Return the [x, y] coordinate for the center point of the cell that contains the specified text.  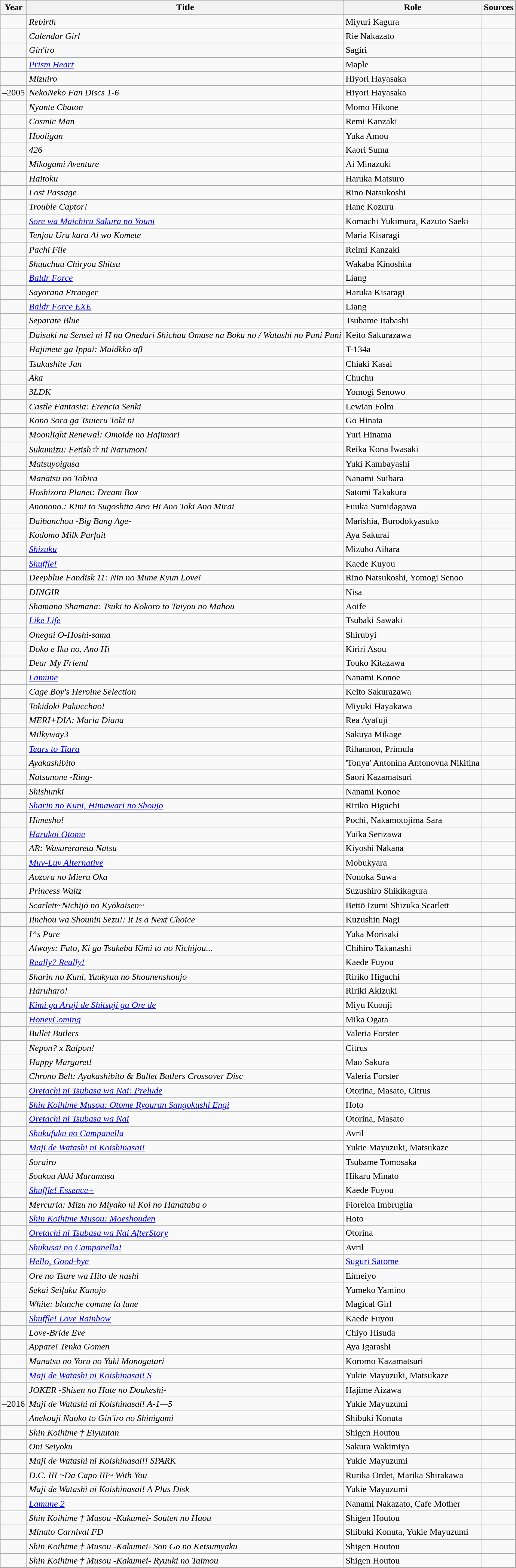
Aozora no Mieru Oka [185, 877]
Suzushiro Shikikagura [412, 891]
Anekouji Naoko to Gin'iro no Shinigami [185, 1418]
Wakaba Kinoshita [412, 264]
Manatsu no Tobira [185, 478]
Nonoka Suwa [412, 877]
Mizuiro [185, 79]
Eimeiyo [412, 1276]
Yuka Morisaki [412, 934]
Shin Koihime † Eiyuutan [185, 1432]
Kono Sora ga Tsuieru Toki ni [185, 421]
Hooligan [185, 135]
Shuffle! [185, 564]
Sorairo [185, 1162]
Tsubaki Sawaki [412, 620]
Moonlight Renewal: Omoide no Hajimari [185, 435]
Chuchu [412, 378]
Onegai O-Hoshi-sama [185, 635]
Chiyo Hisuda [412, 1333]
Doko e Iku no, Ano Hi [185, 649]
Rino Natsukoshi [412, 193]
Castle Fantasia: Erencia Senki [185, 406]
Chihiro Takanashi [412, 948]
Haruka Kisaragi [412, 292]
AR: Wasurerareta Natsu [185, 848]
Rihannon, Primula [412, 749]
Ore no Tsure wa Hito de nashi [185, 1276]
Sagiri [412, 50]
Aya Sakurai [412, 535]
Haitoku [185, 179]
Hoshizora Planet: Dream Box [185, 492]
Pochi, Nakamotojima Sara [412, 820]
Suguri Satome [412, 1262]
Miyu Kuonji [412, 1005]
Ayakashibito [185, 763]
Muv-Luv Alternative [185, 863]
Marishia, Burodokyasuko [412, 521]
Yuika Serizawa [412, 834]
Yuki Kambayashi [412, 464]
Chrono Belt: Ayakashibito & Bullet Butlers Crossover Disc [185, 1076]
Citrus [412, 1048]
Oretachi ni Tsubasa wa Nai: Prelude [185, 1090]
Natsunone -Ring- [185, 777]
Maji de Watashi ni Koishinasai! A-1—5 [185, 1404]
Lewian Folm [412, 406]
Saori Kazamatsuri [412, 777]
Kiriri Asou [412, 649]
Nyante Chaton [185, 107]
Momo Hikone [412, 107]
Satomi Takakura [412, 492]
Hello, Good-bye [185, 1262]
Magical Girl [412, 1304]
Baldr Force [185, 278]
Otorina [412, 1233]
Rea Ayafuji [412, 720]
Shuuchuu Chiryou Shitsu [185, 264]
Kaede Kuyou [412, 564]
Shirubyi [412, 635]
Koromo Kazamatsuri [412, 1361]
Separate Blue [185, 321]
T-134a [412, 349]
Iinchou wa Shounin Sezu!: It Is a Next Choice [185, 919]
Sukumizu: Fetish☆ ni Narumon! [185, 449]
Lost Passage [185, 193]
Matsuyoigusa [185, 464]
Shin Koihime † Musou -Kakumei- Son Go no Ketsumyaku [185, 1546]
Appare! Tenka Gomen [185, 1347]
Shukufuku no Campanella [185, 1133]
Rie Nakazato [412, 36]
Remi Kanzaki [412, 121]
Shishunki [185, 791]
Title [185, 7]
Always: Futo, Ki ga Tsukeba Kimi to no Nichijou... [185, 948]
Maji de Watashi ni Koishinasai! A Plus Disk [185, 1489]
Sore wa Maichiru Sakura no Youni [185, 221]
Oretachi ni Tsubasa wa Nai [185, 1119]
Bullet Butlers [185, 1034]
Pachi File [185, 250]
Maji de Watashi ni Koishinasai!! SPARK [185, 1461]
Otorina, Masato [412, 1119]
Shizuku [185, 549]
Touko Kitazawa [412, 663]
Komachi Yukimura, Kazuto Saeki [412, 221]
Hane Kozuru [412, 207]
Kodomo Milk Parfait [185, 535]
White: blanche comme la lune [185, 1304]
I”s Pure [185, 934]
Sayorana Etranger [185, 292]
Soukou Akki Muramasa [185, 1176]
Shibuki Konuta, Yukie Mayuzumi [412, 1532]
Scarlett~Nichijō no Kyōkaisen~ [185, 905]
Yomogi Senowo [412, 392]
Maji de Watashi ni Koishinasai! [185, 1147]
JOKER -Shisen no Hate no Doukeshi- [185, 1389]
Rino Natsukoshi, Yomogi Senoo [412, 578]
Nisa [412, 592]
Sakura Wakimiya [412, 1447]
Fuuka Sumidagawa [412, 506]
3LDK [185, 392]
Tears to Tiara [185, 749]
Maple [412, 64]
–2016 [13, 1404]
Maji de Watashi ni Koishinasai! S [185, 1375]
MERI+DIA: Maria Diana [185, 720]
Tenjou Ura kara Ai wo Komete [185, 235]
Sources [498, 7]
Role [412, 7]
Miyuki Hayakawa [412, 706]
Baldr Force EXE [185, 306]
Kimi ga Aruji de Shitsuji ga Ore de [185, 1005]
Princess Waltz [185, 891]
Kiyoshi Nakana [412, 848]
Shuffle! Essence+ [185, 1190]
426 [185, 150]
Love-Bride Eve [185, 1333]
Haruka Matsuro [412, 179]
Mikogami Aventure [185, 164]
Shin Koihime † Musou -Kakumei- Souten no Haou [185, 1518]
Miyuri Kagura [412, 22]
Yumeko Yamino [412, 1290]
Mika Ogata [412, 1019]
Yuri Hinama [412, 435]
Trouble Captor! [185, 207]
Anonono.: Kimi to Sugoshita Ano Hi Ano Toki Ano Mirai [185, 506]
Otorina, Masato, Citrus [412, 1090]
Sharin no Kuni, Himawari no Shoujo [185, 806]
Rurika Ordet, Marika Shirakawa [412, 1475]
Lamune 2 [185, 1504]
Haruharo! [185, 991]
Reika Kona Iwasaki [412, 449]
Tsubame Tomosaka [412, 1162]
Daibanchou -Big Bang Age- [185, 521]
Maria Kisaragi [412, 235]
Aka [185, 378]
'Tonya' Antonina Antonovna Nikitina [412, 763]
Minato Carnival FD [185, 1532]
Hajime Aizawa [412, 1389]
Cage Boy's Heroine Selection [185, 692]
Sekai Seifuku Kanojo [185, 1290]
Like Life [185, 620]
Nanami Suibara [412, 478]
Ririki Akizuki [412, 991]
Oretachi ni Tsubasa wa Nai AfterStory [185, 1233]
Daisuki na Sensei ni H na Onedari Shichau Omase na Boku no / Watashi no Puni Puni [185, 335]
Ai Minazuki [412, 164]
Shamana Shamana: Tsuki to Kokoro to Taiyou no Mahou [185, 606]
Really? Really! [185, 962]
Shuffle! Love Rainbow [185, 1318]
Sharin no Kuni, Yuukyuu no Shounenshoujo [185, 976]
Nanami Nakazato, Cafe Mother [412, 1504]
Yuka Amou [412, 135]
Bettō Izumi Shizuka Scarlett [412, 905]
Mercuria: Mizu no Miyako ni Koi no Hanataba o [185, 1205]
Harukoi Otome [185, 834]
Aya Igarashi [412, 1347]
Lamune [185, 677]
Hikaru Minato [412, 1176]
Shin Koihime Musou: Moeshouden [185, 1219]
Oni Seiyoku [185, 1447]
Kaori Suma [412, 150]
Year [13, 7]
Prism Heart [185, 64]
Nepon? x Raipon! [185, 1048]
Go Hinata [412, 421]
Shin Koihime † Musou -Kakumei- Ryuuki no Taimou [185, 1561]
DINGIR [185, 592]
Manatsu no Yoru no Yuki Monogatari [185, 1361]
Hajimete ga Ippai: Maidkko αβ [185, 349]
Fiorelea Imbruglia [412, 1205]
Mobukyara [412, 863]
Calendar Girl [185, 36]
Tsubame Itabashi [412, 321]
Shibuki Konuta [412, 1418]
HoneyComing [185, 1019]
Sakuya Mikage [412, 734]
Mizuho Aihara [412, 549]
Shukusai no Campanella! [185, 1247]
Himesho! [185, 820]
–2005 [13, 93]
Mao Sakura [412, 1062]
Gin'iro [185, 50]
Dear My Friend [185, 663]
Tsukushite Jan [185, 363]
Aoife [412, 606]
Cosmic Man [185, 121]
Milkyway3 [185, 734]
Deepblue Fandisk 11: Nin no Mune Kyun Love! [185, 578]
Rebirth [185, 22]
D.C. III ~Da Capo III~ With You [185, 1475]
NekoNeko Fan Discs 1-6 [185, 93]
Shin Koihime Musou: Otome Ryouran Sangokushi Engi [185, 1105]
Tokidoki Pakucchao! [185, 706]
Chiaki Kasai [412, 363]
Reimi Kanzaki [412, 250]
Happy Margaret! [185, 1062]
Kuzushin Nagi [412, 919]
